Scan for the cell matching the given text and deliver its (X, Y) coordinate at center. 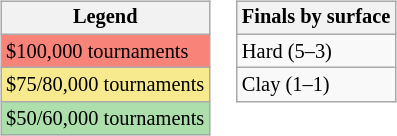
$100,000 tournaments (105, 51)
$75/80,000 tournaments (105, 85)
Clay (1–1) (316, 85)
Hard (5–3) (316, 51)
Finals by surface (316, 18)
Legend (105, 18)
$50/60,000 tournaments (105, 119)
